Determine the [x, y] coordinate at the center of the cell enclosing the given text.  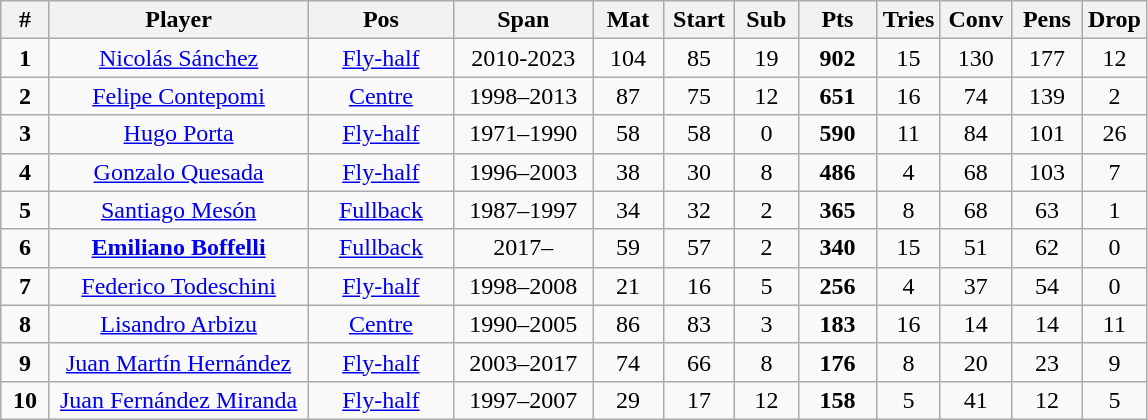
Start [700, 20]
19 [767, 58]
Felipe Contepomi [178, 96]
Player [178, 20]
Mat [628, 20]
1987–1997 [524, 210]
62 [1046, 248]
41 [976, 400]
54 [1046, 286]
Santiago Mesón [178, 210]
51 [976, 248]
183 [838, 324]
Span [524, 20]
29 [628, 400]
1998–2008 [524, 286]
486 [838, 172]
1971–1990 [524, 134]
23 [1046, 362]
130 [976, 58]
Lisandro Arbizu [178, 324]
1998–2013 [524, 96]
26 [1114, 134]
84 [976, 134]
85 [700, 58]
2003–2017 [524, 362]
Gonzalo Quesada [178, 172]
Sub [767, 20]
590 [838, 134]
86 [628, 324]
59 [628, 248]
902 [838, 58]
83 [700, 324]
37 [976, 286]
103 [1046, 172]
2017– [524, 248]
256 [838, 286]
1990–2005 [524, 324]
63 [1046, 210]
Hugo Porta [178, 134]
Nicolás Sánchez [178, 58]
30 [700, 172]
158 [838, 400]
651 [838, 96]
2010-2023 [524, 58]
57 [700, 248]
177 [1046, 58]
20 [976, 362]
Federico Todeschini [178, 286]
Pos [381, 20]
10 [26, 400]
1996–2003 [524, 172]
32 [700, 210]
Pens [1046, 20]
6 [26, 248]
75 [700, 96]
21 [628, 286]
365 [838, 210]
Emiliano Boffelli [178, 248]
104 [628, 58]
Juan Martín Hernández [178, 362]
101 [1046, 134]
Juan Fernández Miranda [178, 400]
38 [628, 172]
66 [700, 362]
34 [628, 210]
Conv [976, 20]
17 [700, 400]
340 [838, 248]
# [26, 20]
139 [1046, 96]
Pts [838, 20]
176 [838, 362]
87 [628, 96]
1997–2007 [524, 400]
Tries [909, 20]
Drop [1114, 20]
